Identify which cell holds the provided text, then report its [X, Y] central coordinate. 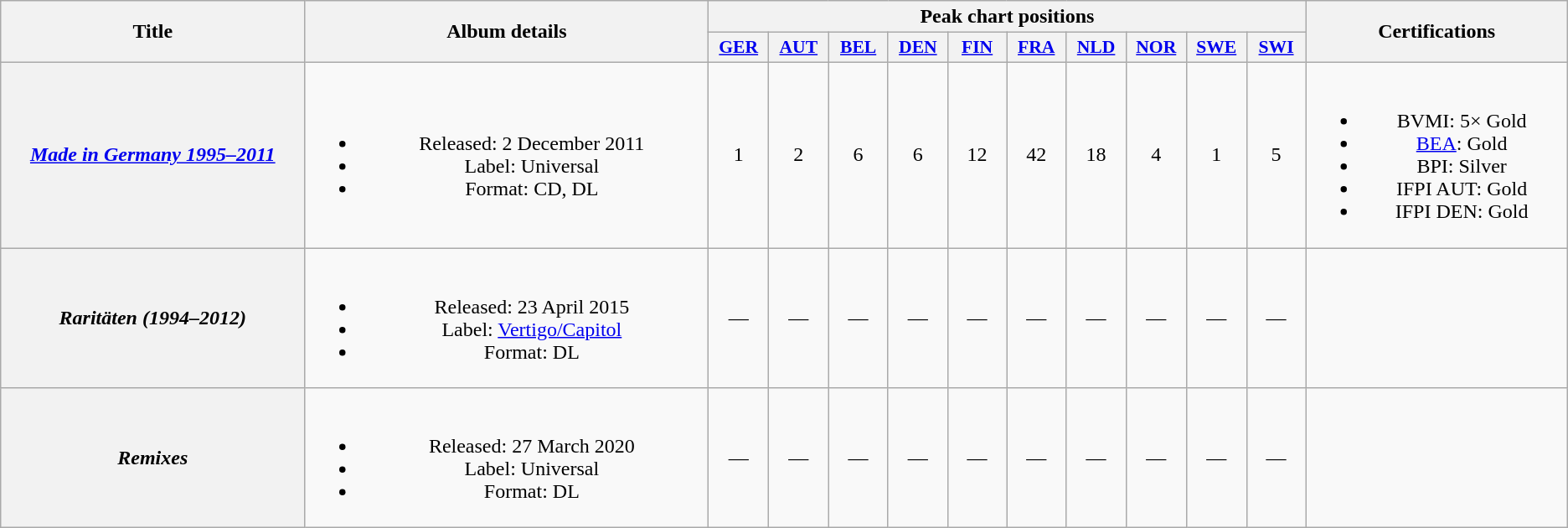
Title [152, 32]
2 [799, 154]
4 [1156, 154]
Album details [507, 32]
Released: 2 December 2011Label: UniversalFormat: CD, DL [507, 154]
GER [739, 48]
AUT [799, 48]
Released: 27 March 2020Label: UniversalFormat: DL [507, 458]
SWI [1277, 48]
Made in Germany 1995–2011 [152, 154]
12 [977, 154]
DEN [918, 48]
SWE [1216, 48]
BVMI: 5× GoldBEA: GoldBPI: SilverIFPI AUT: GoldIFPI DEN: Gold [1436, 154]
Released: 23 April 2015Label: Vertigo/CapitolFormat: DL [507, 318]
42 [1037, 154]
FRA [1037, 48]
Peak chart positions [1007, 17]
NOR [1156, 48]
FIN [977, 48]
NLD [1096, 48]
18 [1096, 154]
Remixes [152, 458]
BEL [858, 48]
5 [1277, 154]
Certifications [1436, 32]
Raritäten (1994–2012) [152, 318]
